Scan for the cell matching the given text and deliver its [X, Y] coordinate at center. 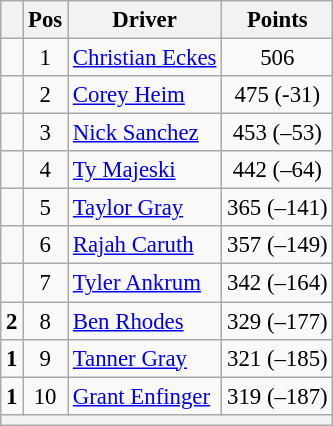
Taylor Gray [145, 208]
319 (–187) [278, 396]
10 [46, 396]
4 [46, 170]
Nick Sanchez [145, 133]
Tyler Ankrum [145, 283]
Corey Heim [145, 95]
365 (–141) [278, 208]
Christian Eckes [145, 58]
9 [46, 358]
Tanner Gray [145, 358]
7 [46, 283]
342 (–164) [278, 283]
5 [46, 208]
Rajah Caruth [145, 245]
8 [46, 321]
Grant Enfinger [145, 396]
3 [46, 133]
Ben Rhodes [145, 321]
475 (-31) [278, 95]
Driver [145, 20]
Points [278, 20]
6 [46, 245]
453 (–53) [278, 133]
357 (–149) [278, 245]
321 (–185) [278, 358]
442 (–64) [278, 170]
Ty Majeski [145, 170]
Pos [46, 20]
506 [278, 58]
329 (–177) [278, 321]
